From the cell containing the given text, extract its center point as [x, y] coordinate. 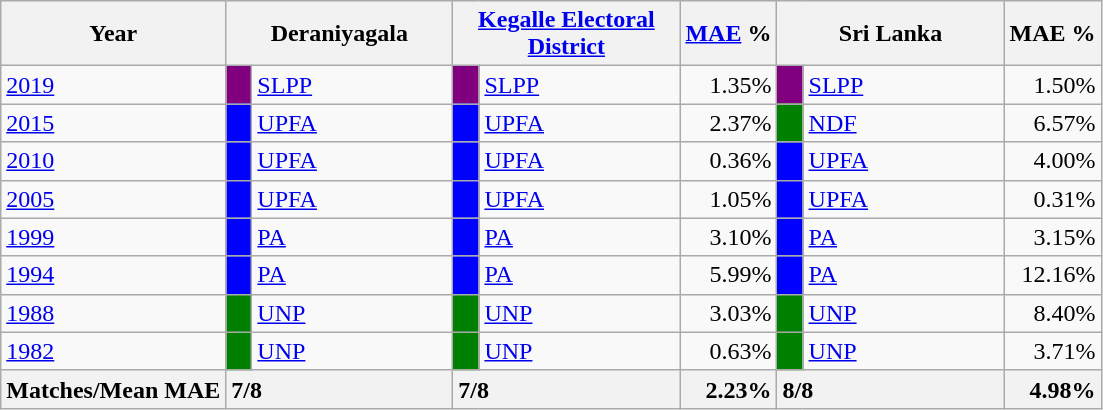
Year [114, 34]
2010 [114, 161]
6.57% [1052, 123]
Deraniyagala [340, 34]
3.15% [1052, 237]
0.36% [728, 161]
3.03% [728, 313]
2.23% [728, 389]
1.35% [728, 85]
Kegalle Electoral District [566, 34]
Matches/Mean MAE [114, 389]
2015 [114, 123]
2005 [114, 199]
5.99% [728, 275]
3.10% [728, 237]
2019 [114, 85]
NDF [904, 123]
8.40% [1052, 313]
1999 [114, 237]
1982 [114, 351]
4.00% [1052, 161]
3.71% [1052, 351]
1.50% [1052, 85]
8/8 [890, 389]
4.98% [1052, 389]
0.31% [1052, 199]
12.16% [1052, 275]
0.63% [728, 351]
1994 [114, 275]
1.05% [728, 199]
Sri Lanka [890, 34]
1988 [114, 313]
2.37% [728, 123]
